Extract the (x, y) coordinate from the center of the cell holding the provided text.  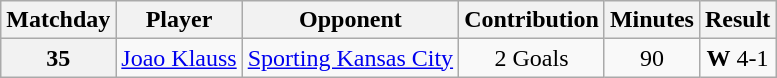
2 Goals (532, 58)
W 4-1 (737, 58)
Opponent (350, 20)
35 (58, 58)
Matchday (58, 20)
Result (737, 20)
90 (652, 58)
Joao Klauss (179, 58)
Minutes (652, 20)
Sporting Kansas City (350, 58)
Contribution (532, 20)
Player (179, 20)
